Output the [x, y] coordinate of the center of the cell containing the given text.  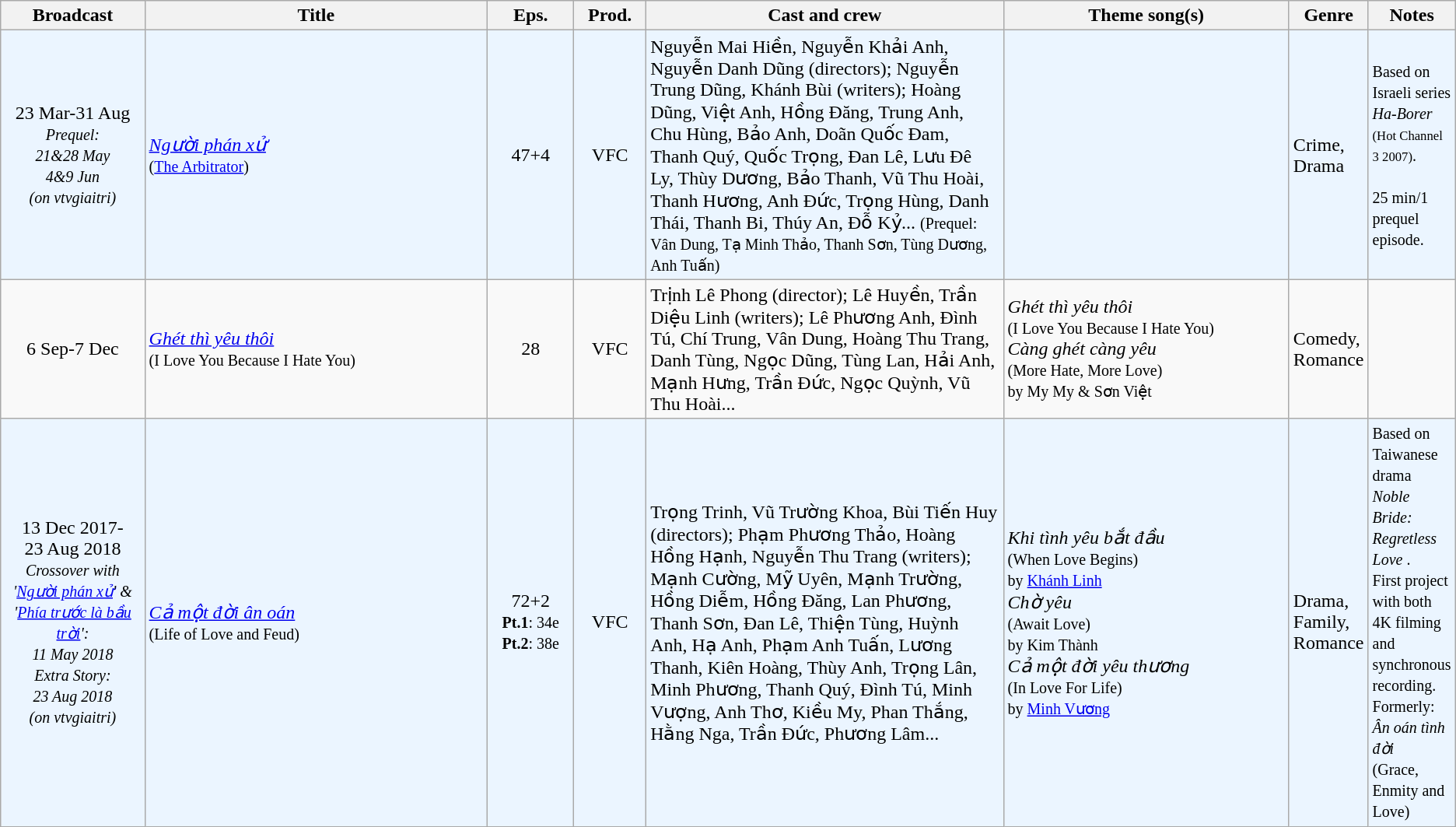
47+4 [530, 155]
Ghét thì yêu thôi (I Love You Because I Hate You) [316, 349]
Theme song(s) [1146, 16]
Comedy, Romance [1328, 349]
Notes [1412, 16]
23 Mar-31 AugPrequel: 21&28 May4&9 Jun(on vtvgiaitri) [73, 155]
Broadcast [73, 16]
Drama, Family, Romance [1328, 622]
Based on Israeli series Ha-Borer (Hot Channel 3 2007).25 min/1 prequel episode. [1412, 155]
6 Sep-7 Dec [73, 349]
Title [316, 16]
Genre [1328, 16]
72+2Pt.1: 34ePt.2: 38e [530, 622]
13 Dec 2017-23 Aug 2018Crossover with 'Người phán xử' & 'Phía trước là bầu trời':11 May 2018Extra Story:23 Aug 2018(on vtvgiaitri) [73, 622]
Người phán xử (The Arbitrator) [316, 155]
Cast and crew [824, 16]
28 [530, 349]
Cả một đời ân oán (Life of Love and Feud) [316, 622]
Crime, Drama [1328, 155]
Eps. [530, 16]
Ghét thì yêu thôi (I Love You Because I Hate You)Càng ghét càng yêu (More Hate, More Love)by My My & Sơn Việt [1146, 349]
Khi tình yêu bắt đầu (When Love Begins)by Khánh LinhChờ yêu (Await Love)by Kim ThànhCả một đời yêu thương (In Love For Life)by Minh Vương [1146, 622]
Prod. [610, 16]
